Locate the cell with the specified text and output its [x, y] center coordinate. 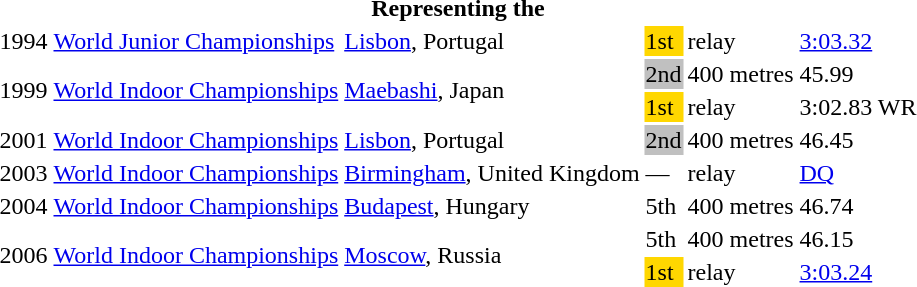
Moscow, Russia [492, 256]
Birmingham, United Kingdom [492, 173]
World Junior Championships [196, 41]
Maebashi, Japan [492, 90]
— [664, 173]
Budapest, Hungary [492, 206]
